Provide the (X, Y) coordinate of the cell's center where the given text is located.  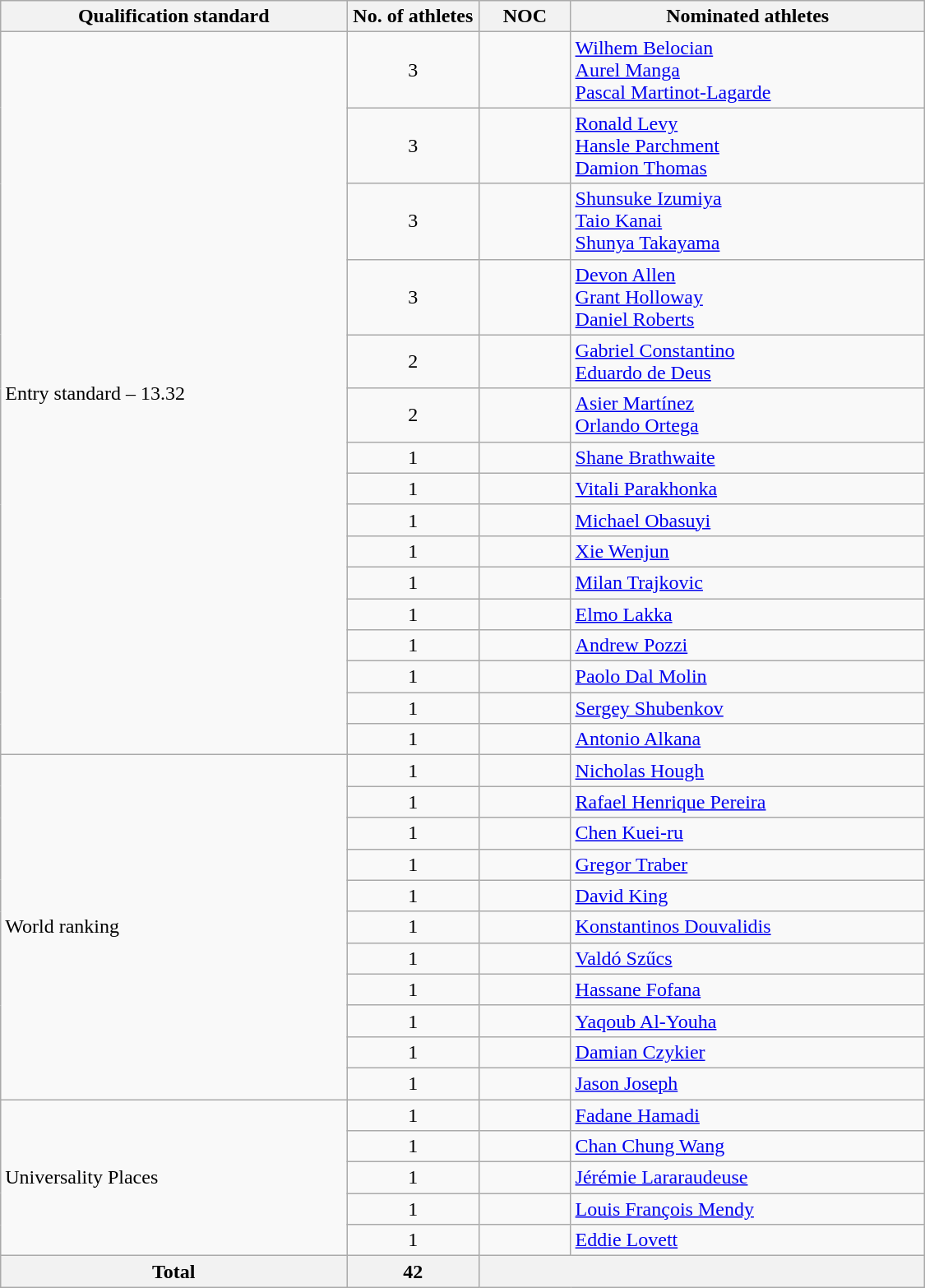
Chan Chung Wang (747, 1147)
Xie Wenjun (747, 551)
Antonio Alkana (747, 739)
David King (747, 896)
Louis François Mendy (747, 1209)
Hassane Fofana (747, 989)
Shane Brathwaite (747, 457)
Entry standard – 13.32 (174, 393)
Gabriel ConstantinoEduardo de Deus (747, 362)
Andrew Pozzi (747, 646)
Asier MartínezOrlando Ortega (747, 415)
Konstantinos Douvalidis (747, 927)
Gregor Traber (747, 864)
Wilhem BelocianAurel MangaPascal Martinot-Lagarde (747, 70)
Jérémie Lararaudeuse (747, 1178)
Michael Obasuyi (747, 520)
Valdó Szűcs (747, 958)
Sergey Shubenkov (747, 708)
Eddie Lovett (747, 1240)
Yaqoub Al-Youha (747, 1021)
Ronald LevyHansle ParchmentDamion Thomas (747, 146)
42 (413, 1272)
Paolo Dal Molin (747, 677)
NOC (525, 16)
World ranking (174, 928)
Jason Joseph (747, 1083)
Chen Kuei-ru (747, 833)
Total (174, 1272)
Shunsuke IzumiyaTaio KanaiShunya Takayama (747, 221)
Qualification standard (174, 16)
Rafael Henrique Pereira (747, 802)
Damian Czykier (747, 1052)
Milan Trajkovic (747, 582)
Fadane Hamadi (747, 1114)
Nicholas Hough (747, 771)
Devon AllenGrant HollowayDaniel Roberts (747, 297)
Universality Places (174, 1177)
No. of athletes (413, 16)
Elmo Lakka (747, 614)
Nominated athletes (747, 16)
Vitali Parakhonka (747, 489)
